Detect which cell encompasses the target text, then output its [X, Y] center coordinate. 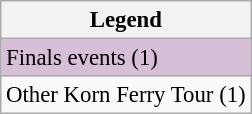
Legend [126, 20]
Finals events (1) [126, 58]
Other Korn Ferry Tour (1) [126, 95]
